Pinpoint the cell where the given text exists, returning its [X, Y] midpoint coordinate. 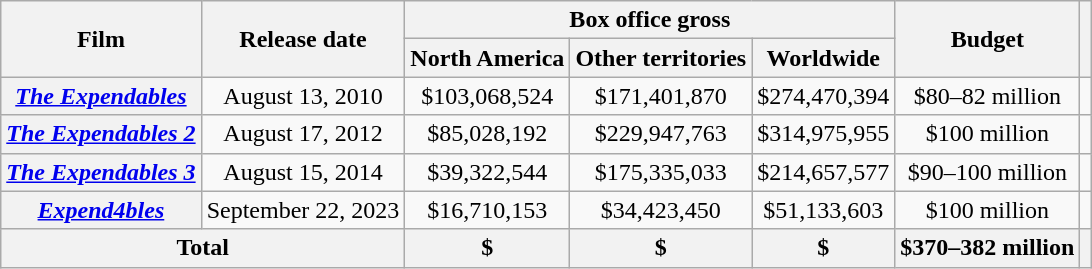
$34,423,450 [661, 210]
$39,322,544 [488, 172]
$229,947,763 [661, 134]
Other territories [661, 58]
$274,470,394 [824, 96]
$16,710,153 [488, 210]
Total [203, 248]
August 17, 2012 [303, 134]
$51,133,603 [824, 210]
$314,975,955 [824, 134]
Film [101, 39]
September 22, 2023 [303, 210]
$103,068,524 [488, 96]
The Expendables 2 [101, 134]
The Expendables 3 [101, 172]
Release date [303, 39]
Budget [988, 39]
Worldwide [824, 58]
August 15, 2014 [303, 172]
August 13, 2010 [303, 96]
$214,657,577 [824, 172]
Box office gross [650, 20]
The Expendables [101, 96]
$85,028,192 [488, 134]
Expend4bles [101, 210]
$80–82 million [988, 96]
North America [488, 58]
$171,401,870 [661, 96]
$370–382 million [988, 248]
$90–100 million [988, 172]
$175,335,033 [661, 172]
